Identify which cell holds the provided text, then report its [x, y] central coordinate. 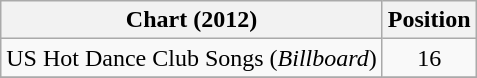
Chart (2012) [192, 20]
US Hot Dance Club Songs (Billboard) [192, 58]
Position [429, 20]
16 [429, 58]
